Scan for the cell matching the given text and deliver its (x, y) coordinate at center. 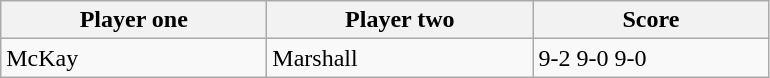
Marshall (400, 58)
Score (651, 20)
McKay (134, 58)
Player one (134, 20)
9-2 9-0 9-0 (651, 58)
Player two (400, 20)
